Locate the cell with the specified text and output its (x, y) center coordinate. 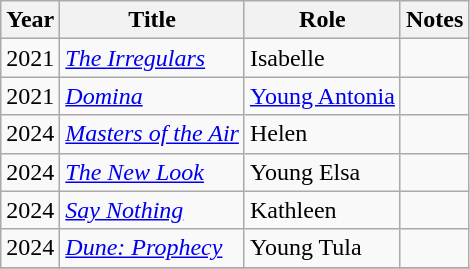
Title (152, 20)
Domina (152, 96)
Kathleen (322, 210)
Year (30, 20)
Helen (322, 134)
Isabelle (322, 58)
Young Tula (322, 248)
Role (322, 20)
Notes (434, 20)
Young Elsa (322, 172)
The Irregulars (152, 58)
Say Nothing (152, 210)
Dune: Prophecy (152, 248)
Masters of the Air (152, 134)
Young Antonia (322, 96)
The New Look (152, 172)
